Determine the [X, Y] coordinate at the center of the cell enclosing the given text.  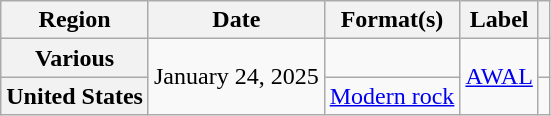
Format(s) [392, 20]
Label [499, 20]
Various [75, 58]
United States [75, 96]
Date [236, 20]
AWAL [499, 77]
January 24, 2025 [236, 77]
Modern rock [392, 96]
Region [75, 20]
